Capture the cell that displays the provided text and extract its (X, Y) central coordinate. 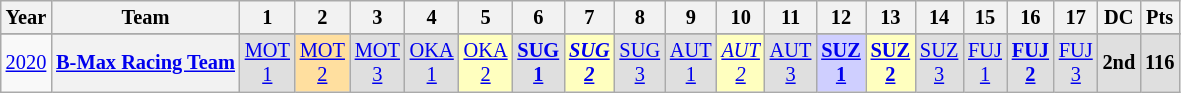
6 (538, 17)
SUG3 (640, 63)
Team (146, 17)
5 (486, 17)
17 (1076, 17)
SUG2 (589, 63)
2nd (1120, 63)
DC (1120, 17)
2 (322, 17)
11 (791, 17)
10 (741, 17)
OKA1 (432, 63)
OKA2 (486, 63)
SUG1 (538, 63)
FUJ3 (1076, 63)
14 (939, 17)
3 (378, 17)
8 (640, 17)
SUZ2 (890, 63)
SUZ3 (939, 63)
B-Max Racing Team (146, 63)
FUJ2 (1030, 63)
Pts (1160, 17)
MOT1 (268, 63)
AUT1 (691, 63)
13 (890, 17)
16 (1030, 17)
12 (840, 17)
4 (432, 17)
15 (985, 17)
9 (691, 17)
FUJ1 (985, 63)
116 (1160, 63)
AUT2 (741, 63)
MOT2 (322, 63)
7 (589, 17)
2020 (26, 63)
AUT3 (791, 63)
1 (268, 17)
Year (26, 17)
MOT3 (378, 63)
SUZ1 (840, 63)
